Return the (x, y) coordinate for the center point of the cell that contains the specified text.  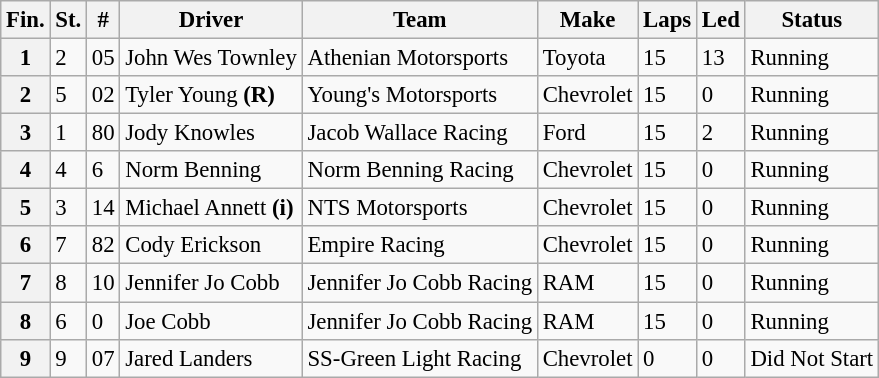
Young's Motorsports (420, 95)
Make (587, 20)
Norm Benning Racing (420, 170)
Tyler Young (R) (211, 95)
Ford (587, 133)
07 (104, 358)
Athenian Motorsports (420, 58)
Jody Knowles (211, 133)
Jennifer Jo Cobb (211, 283)
Laps (668, 20)
13 (722, 58)
10 (104, 283)
Cody Erickson (211, 245)
St. (68, 20)
82 (104, 245)
80 (104, 133)
SS-Green Light Racing (420, 358)
Michael Annett (i) (211, 208)
Driver (211, 20)
14 (104, 208)
Status (812, 20)
# (104, 20)
Jacob Wallace Racing (420, 133)
Joe Cobb (211, 321)
Jared Landers (211, 358)
Norm Benning (211, 170)
NTS Motorsports (420, 208)
Led (722, 20)
Empire Racing (420, 245)
Fin. (26, 20)
02 (104, 95)
Toyota (587, 58)
Did Not Start (812, 358)
Team (420, 20)
05 (104, 58)
John Wes Townley (211, 58)
